For the text-containing cell, return its midpoint in (X, Y) coordinate format. 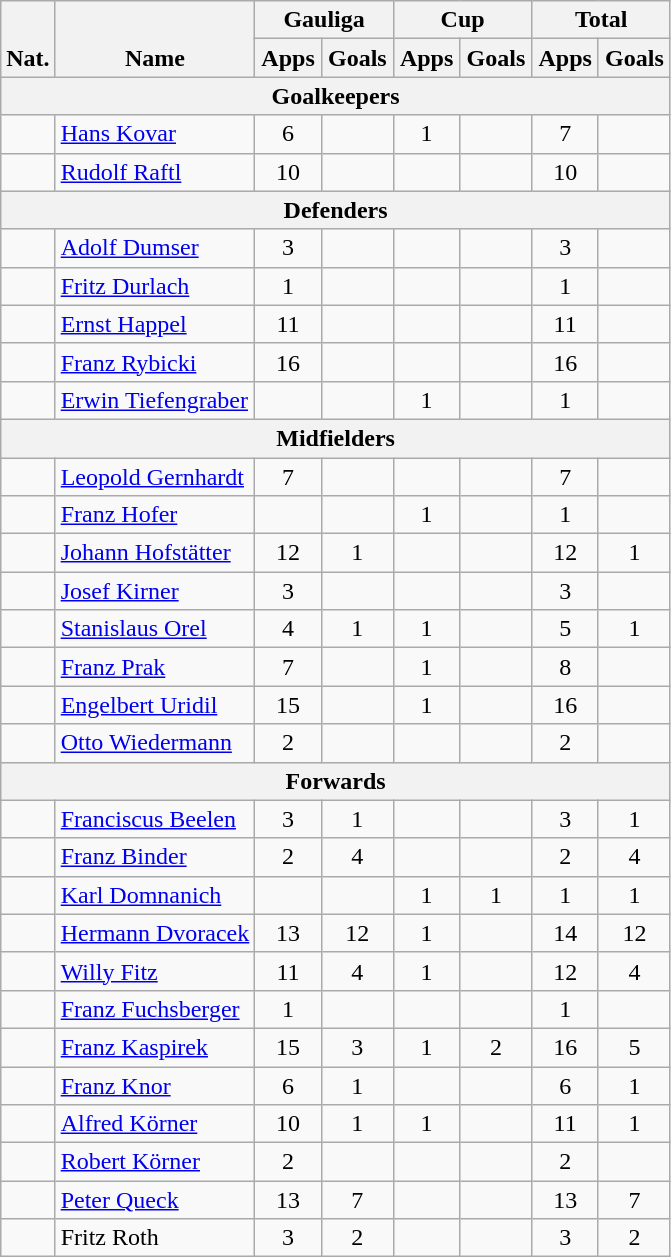
Franz Knor (155, 1085)
Hermann Dvoracek (155, 933)
Total (602, 20)
Franz Kaspirek (155, 1047)
Defenders (336, 210)
Josef Kirner (155, 591)
Stanislaus Orel (155, 629)
Peter Queck (155, 1200)
Hans Kovar (155, 134)
Fritz Roth (155, 1238)
8 (566, 667)
Franz Binder (155, 857)
Fritz Durlach (155, 286)
Johann Hofstätter (155, 553)
Alfred Körner (155, 1124)
Adolf Dumser (155, 248)
Ernst Happel (155, 324)
Name (155, 39)
Engelbert Uridil (155, 705)
Robert Körner (155, 1162)
Franz Fuchsberger (155, 1009)
Franz Rybicki (155, 362)
Leopold Gernhardt (155, 477)
Otto Wiedermann (155, 743)
Nat. (28, 39)
Rudolf Raftl (155, 172)
Franz Prak (155, 667)
Erwin Tiefengraber (155, 400)
Franz Hofer (155, 515)
Franciscus Beelen (155, 819)
Gauliga (324, 20)
Goalkeepers (336, 96)
Forwards (336, 781)
Midfielders (336, 438)
Willy Fitz (155, 971)
14 (566, 933)
Cup (462, 20)
Karl Domnanich (155, 895)
